Find where the given text appears and provide that cell's center as [X, Y] coordinate. 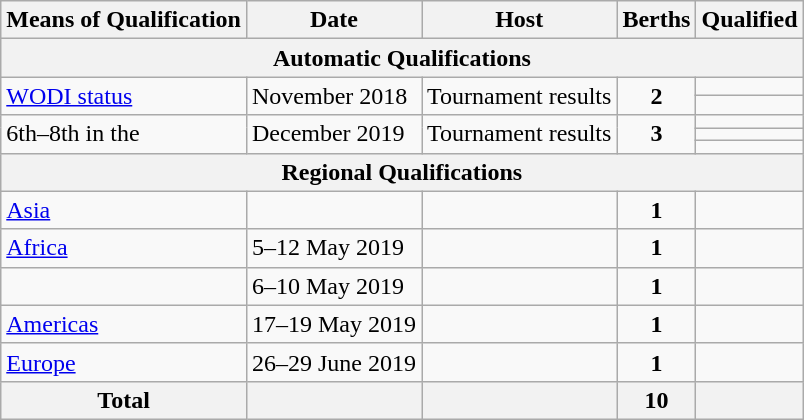
2 [656, 96]
November 2018 [334, 96]
Automatic Qualifications [402, 58]
10 [656, 400]
17–19 May 2019 [334, 324]
5–12 May 2019 [334, 248]
3 [656, 134]
Americas [124, 324]
Regional Qualifications [402, 172]
6–10 May 2019 [334, 286]
Date [334, 20]
Africa [124, 248]
Europe [124, 362]
WODI status [124, 96]
December 2019 [334, 134]
26–29 June 2019 [334, 362]
Asia [124, 210]
Host [520, 20]
Total [124, 400]
6th–8th in the [124, 134]
Qualified [750, 20]
Berths [656, 20]
Means of Qualification [124, 20]
